Pinpoint the cell where the given text exists, returning its [x, y] midpoint coordinate. 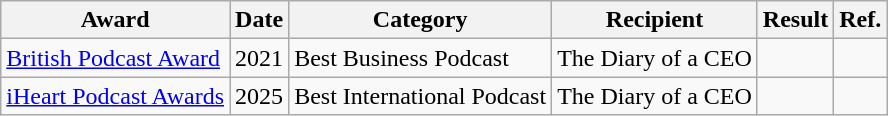
iHeart Podcast Awards [116, 96]
Recipient [655, 20]
Best International Podcast [420, 96]
Award [116, 20]
2021 [260, 58]
2025 [260, 96]
British Podcast Award [116, 58]
Result [795, 20]
Best Business Podcast [420, 58]
Category [420, 20]
Date [260, 20]
Ref. [860, 20]
